Capture the cell that displays the provided text and extract its (X, Y) central coordinate. 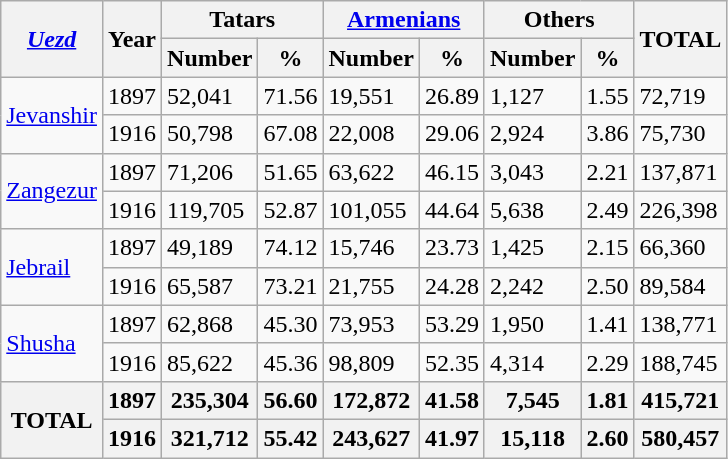
2.49 (608, 210)
1,127 (532, 96)
53.29 (452, 324)
119,705 (210, 210)
62,868 (210, 324)
45.36 (290, 362)
44.64 (452, 210)
26.89 (452, 96)
15,118 (532, 438)
50,798 (210, 134)
45.30 (290, 324)
580,457 (680, 438)
65,587 (210, 286)
51.65 (290, 172)
1,950 (532, 324)
Jebrail (52, 267)
52.35 (452, 362)
172,872 (371, 400)
Uezd (52, 39)
66,360 (680, 248)
29.06 (452, 134)
2,242 (532, 286)
22,008 (371, 134)
137,871 (680, 172)
55.42 (290, 438)
5,638 (532, 210)
3.86 (608, 134)
4,314 (532, 362)
41.97 (452, 438)
1.41 (608, 324)
85,622 (210, 362)
101,055 (371, 210)
138,771 (680, 324)
2.21 (608, 172)
Jevanshir (52, 115)
73.21 (290, 286)
24.28 (452, 286)
188,745 (680, 362)
15,746 (371, 248)
2.15 (608, 248)
49,189 (210, 248)
46.15 (452, 172)
Tatars (242, 20)
63,622 (371, 172)
52,041 (210, 96)
52.87 (290, 210)
235,304 (210, 400)
226,398 (680, 210)
321,712 (210, 438)
41.58 (452, 400)
98,809 (371, 362)
74.12 (290, 248)
71.56 (290, 96)
Year (132, 39)
Others (558, 20)
89,584 (680, 286)
Armenians (404, 20)
1.81 (608, 400)
73,953 (371, 324)
2.29 (608, 362)
2,924 (532, 134)
2.50 (608, 286)
23.73 (452, 248)
Zangezur (52, 191)
Shusha (52, 343)
3,043 (532, 172)
75,730 (680, 134)
243,627 (371, 438)
1.55 (608, 96)
2.60 (608, 438)
67.08 (290, 134)
7,545 (532, 400)
72,719 (680, 96)
56.60 (290, 400)
19,551 (371, 96)
415,721 (680, 400)
1,425 (532, 248)
21,755 (371, 286)
71,206 (210, 172)
